Scan for the cell matching the given text and deliver its (x, y) coordinate at center. 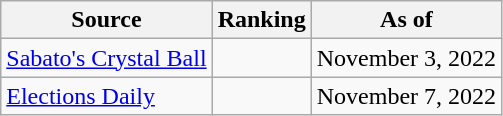
Source (106, 20)
Sabato's Crystal Ball (106, 58)
November 7, 2022 (406, 96)
November 3, 2022 (406, 58)
Elections Daily (106, 96)
Ranking (262, 20)
As of (406, 20)
